Find where the given text appears and provide that cell's center as [x, y] coordinate. 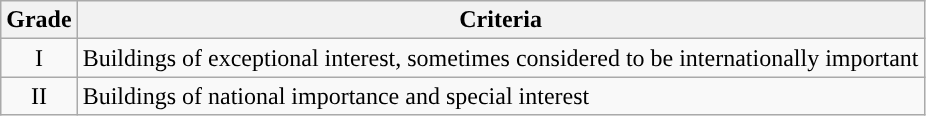
Buildings of national importance and special interest [500, 96]
Buildings of exceptional interest, sometimes considered to be internationally important [500, 58]
Grade [39, 20]
II [39, 96]
I [39, 58]
Criteria [500, 20]
